Search for the cell housing the specified text and yield its [x, y] center coordinate. 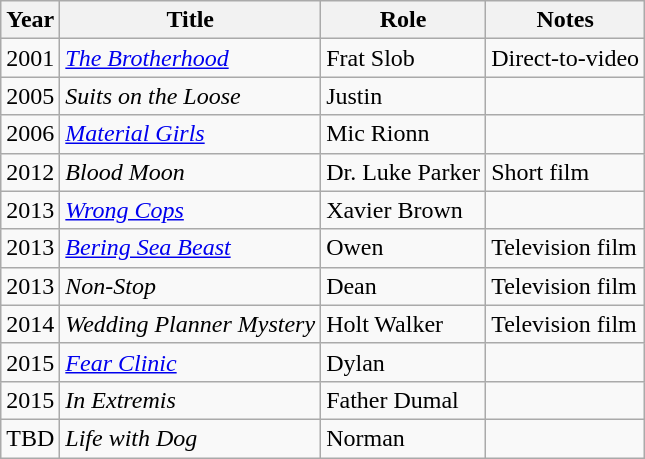
Fear Clinic [190, 362]
Frat Slob [404, 58]
Xavier Brown [404, 210]
Short film [566, 172]
Father Dumal [404, 400]
Non-Stop [190, 286]
2001 [30, 58]
2005 [30, 96]
Life with Dog [190, 438]
Material Girls [190, 134]
The Brotherhood [190, 58]
Wedding Planner Mystery [190, 324]
Owen [404, 248]
Mic Rionn [404, 134]
Norman [404, 438]
TBD [30, 438]
In Extremis [190, 400]
Dr. Luke Parker [404, 172]
Direct-to-video [566, 58]
Justin [404, 96]
Blood Moon [190, 172]
Bering Sea Beast [190, 248]
Dean [404, 286]
Notes [566, 20]
Suits on the Loose [190, 96]
Wrong Cops [190, 210]
Year [30, 20]
Title [190, 20]
2006 [30, 134]
Dylan [404, 362]
2014 [30, 324]
Role [404, 20]
Holt Walker [404, 324]
2012 [30, 172]
